From the cell containing the given text, extract its center point as (X, Y) coordinate. 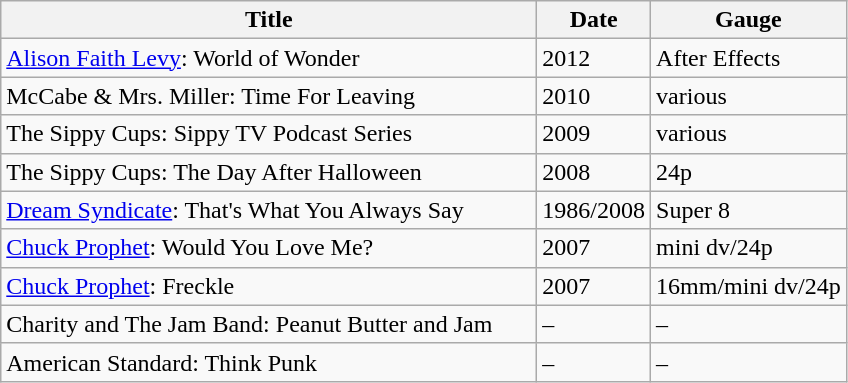
McCabe & Mrs. Miller: Time For Leaving (269, 96)
Super 8 (749, 210)
The Sippy Cups: Sippy TV Podcast Series (269, 134)
Alison Faith Levy: World of Wonder (269, 58)
16mm/mini dv/24p (749, 286)
2008 (594, 172)
mini dv/24p (749, 248)
Chuck Prophet: Freckle (269, 286)
2010 (594, 96)
Title (269, 20)
Chuck Prophet: Would You Love Me? (269, 248)
After Effects (749, 58)
2009 (594, 134)
1986/2008 (594, 210)
Charity and The Jam Band: Peanut Butter and Jam (269, 324)
American Standard: Think Punk (269, 362)
Date (594, 20)
24p (749, 172)
2012 (594, 58)
The Sippy Cups: The Day After Halloween (269, 172)
Gauge (749, 20)
Dream Syndicate: That's What You Always Say (269, 210)
